Detect which cell encompasses the target text, then output its [X, Y] center coordinate. 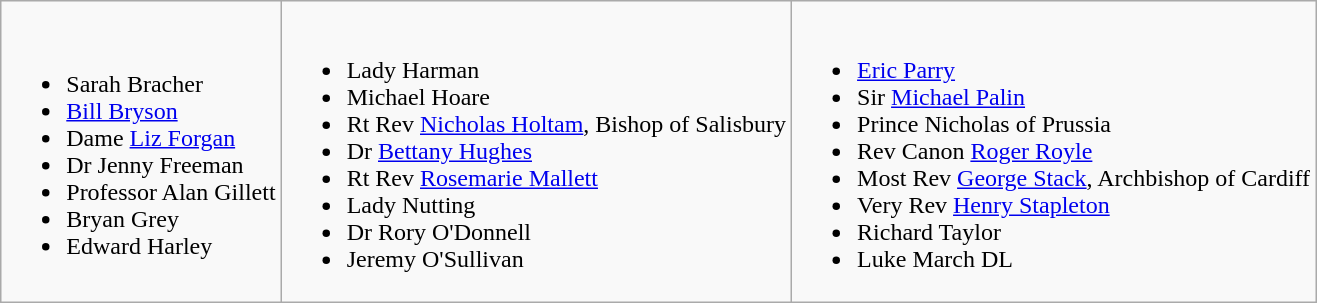
Sarah Bracher Bill Bryson Dame Liz Forgan Dr Jenny Freeman Professor Alan Gillett Bryan Grey Edward Harley [141, 152]
